Return the [X, Y] coordinate for the center point of the cell that contains the specified text.  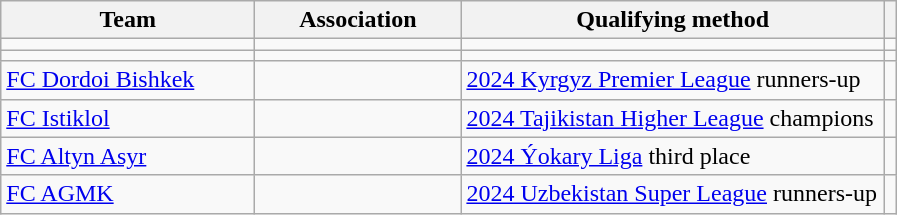
2024 Tajikistan Higher League champions [673, 118]
FC Istiklol [128, 118]
2024 Kyrgyz Premier League runners-up [673, 80]
Team [128, 20]
Association [358, 20]
2024 Uzbekistan Super League runners-up [673, 194]
FC Altyn Asyr [128, 156]
2024 Ýokary Liga third place [673, 156]
FC Dordoi Bishkek [128, 80]
FC AGMK [128, 194]
Qualifying method [673, 20]
